Find where the given text appears and provide that cell's center as (X, Y) coordinate. 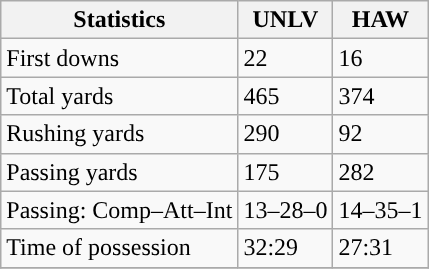
Passing: Comp–Att–Int (120, 210)
374 (380, 96)
282 (380, 172)
UNLV (286, 20)
13–28–0 (286, 210)
Rushing yards (120, 134)
Total yards (120, 96)
Statistics (120, 20)
175 (286, 172)
First downs (120, 58)
Passing yards (120, 172)
14–35–1 (380, 210)
465 (286, 96)
92 (380, 134)
27:31 (380, 248)
32:29 (286, 248)
290 (286, 134)
16 (380, 58)
22 (286, 58)
HAW (380, 20)
Time of possession (120, 248)
